Return the [x, y] coordinate for the center point of the cell that contains the specified text.  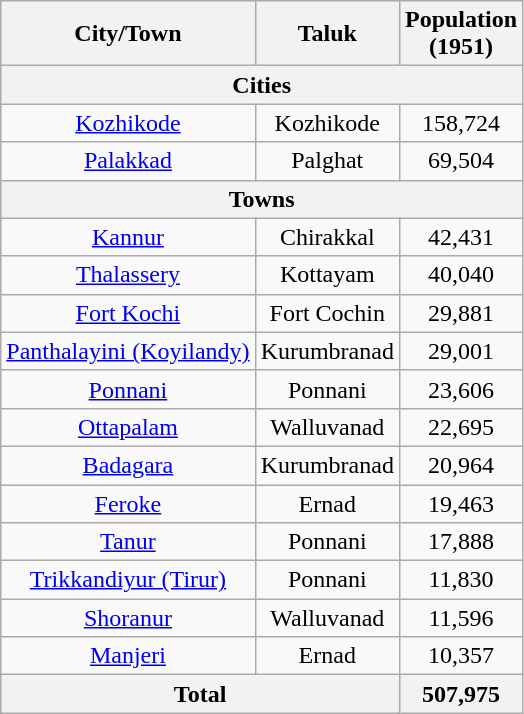
Kannur [128, 237]
Palakkad [128, 161]
19,463 [460, 503]
Badagara [128, 465]
10,357 [460, 656]
20,964 [460, 465]
29,001 [460, 351]
Fort Cochin [327, 313]
40,040 [460, 275]
Ottapalam [128, 427]
Feroke [128, 503]
29,881 [460, 313]
Kottayam [327, 275]
Cities [262, 85]
Thalassery [128, 275]
23,606 [460, 389]
Fort Kochi [128, 313]
Shoranur [128, 618]
Tanur [128, 542]
Chirakkal [327, 237]
Total [200, 694]
Population(1951) [460, 34]
11,830 [460, 580]
42,431 [460, 237]
158,724 [460, 123]
Taluk [327, 34]
22,695 [460, 427]
Panthalayini (Koyilandy) [128, 351]
11,596 [460, 618]
Manjeri [128, 656]
Palghat [327, 161]
Trikkandiyur (Tirur) [128, 580]
507,975 [460, 694]
Towns [262, 199]
City/Town [128, 34]
17,888 [460, 542]
69,504 [460, 161]
